Identify which cell holds the provided text, then report its (x, y) central coordinate. 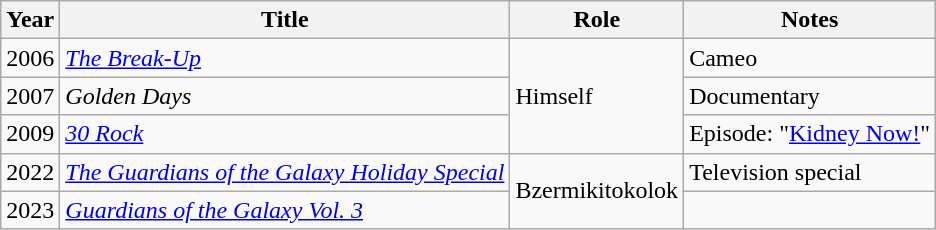
The Guardians of the Galaxy Holiday Special (285, 172)
30 Rock (285, 134)
Guardians of the Galaxy Vol. 3 (285, 210)
Episode: "Kidney Now!" (810, 134)
Bzermikitokolok (597, 191)
Role (597, 20)
Golden Days (285, 96)
Title (285, 20)
Year (30, 20)
Documentary (810, 96)
2023 (30, 210)
2009 (30, 134)
Television special (810, 172)
2022 (30, 172)
Himself (597, 96)
The Break-Up (285, 58)
Cameo (810, 58)
2007 (30, 96)
2006 (30, 58)
Notes (810, 20)
